Provide the [x, y] coordinate of the cell's center where the given text is located.  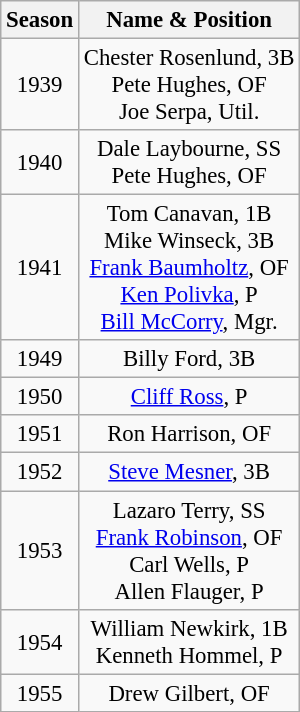
Lazaro Terry, SSFrank Robinson, OFCarl Wells, PAllen Flauger, P [188, 550]
1953 [40, 550]
1949 [40, 359]
Steve Mesner, 3B [188, 472]
Tom Canavan, 1BMike Winseck, 3BFrank Baumholtz, OFKen Polivka, PBill McCorry, Mgr. [188, 268]
1939 [40, 85]
Cliff Ross, P [188, 397]
Dale Laybourne, SSPete Hughes, OF [188, 162]
Billy Ford, 3B [188, 359]
Chester Rosenlund, 3BPete Hughes, OFJoe Serpa, Util. [188, 85]
Ron Harrison, OF [188, 435]
1940 [40, 162]
1951 [40, 435]
1954 [40, 642]
Name & Position [188, 20]
1955 [40, 693]
William Newkirk, 1BKenneth Hommel, P [188, 642]
Season [40, 20]
1950 [40, 397]
Drew Gilbert, OF [188, 693]
1952 [40, 472]
1941 [40, 268]
